Output the [x, y] coordinate of the center of the cell containing the given text.  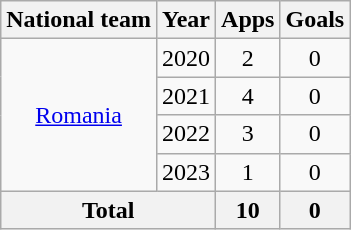
National team [79, 20]
2022 [186, 134]
2021 [186, 96]
Total [108, 210]
Romania [79, 115]
1 [248, 172]
Goals [315, 20]
2023 [186, 172]
2 [248, 58]
Apps [248, 20]
Year [186, 20]
2020 [186, 58]
4 [248, 96]
3 [248, 134]
10 [248, 210]
